Provide the (x, y) coordinate of the cell's center where the given text is located.  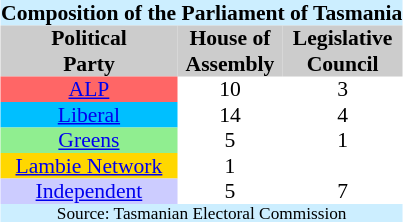
House ofAssembly (230, 50)
PoliticalParty (89, 50)
Liberal (89, 115)
Independent (89, 191)
Source: Tasmanian Electoral Commission (202, 213)
ALP (89, 89)
3 (342, 89)
Greens (89, 140)
LegislativeCouncil (342, 50)
10 (230, 89)
Lambie Network (89, 166)
4 (342, 115)
Composition of the Parliament of Tasmania (202, 13)
14 (230, 115)
7 (342, 191)
